For the text-containing cell, return its midpoint in [X, Y] coordinate format. 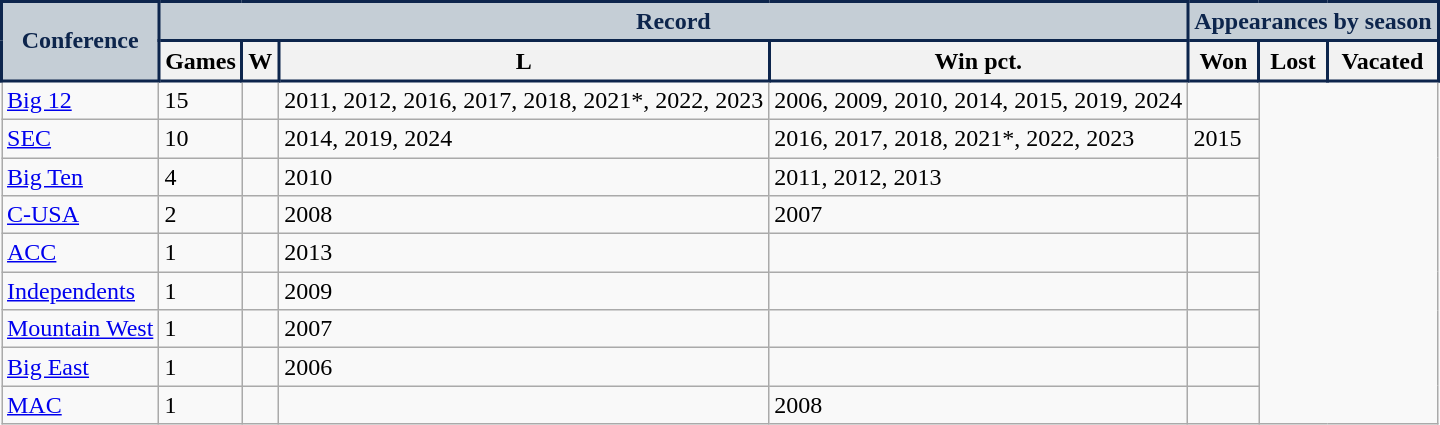
Games [200, 61]
L [524, 61]
4 [200, 177]
C-USA [80, 215]
Won [1224, 61]
Record [674, 22]
Big East [80, 367]
Big Ten [80, 177]
2015 [1224, 138]
2016, 2017, 2018, 2021*, 2022, 2023 [978, 138]
Independents [80, 291]
2011, 2012, 2013 [978, 177]
10 [200, 138]
2 [200, 215]
2006, 2009, 2010, 2014, 2015, 2019, 2024 [978, 100]
Mountain West [80, 329]
2014, 2019, 2024 [524, 138]
2011, 2012, 2016, 2017, 2018, 2021*, 2022, 2023 [524, 100]
Vacated [1382, 61]
2009 [524, 291]
Lost [1293, 61]
15 [200, 100]
Appearances by season [1313, 22]
Win pct. [978, 61]
2006 [524, 367]
MAC [80, 405]
ACC [80, 253]
SEC [80, 138]
2013 [524, 253]
Big 12 [80, 100]
Conference [80, 42]
W [260, 61]
2010 [524, 177]
